Extract the (x, y) coordinate from the center of the cell holding the provided text.  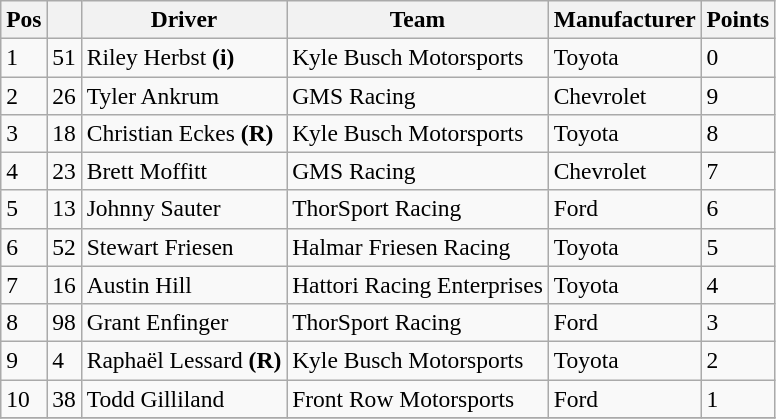
52 (64, 247)
Brett Moffitt (184, 171)
26 (64, 95)
Points (738, 19)
Raphaël Lessard (R) (184, 360)
Pos (24, 19)
Johnny Sauter (184, 209)
Christian Eckes (R) (184, 133)
Stewart Friesen (184, 247)
Austin Hill (184, 285)
51 (64, 57)
16 (64, 285)
13 (64, 209)
Riley Herbst (i) (184, 57)
98 (64, 322)
Team (418, 19)
23 (64, 171)
0 (738, 57)
Hattori Racing Enterprises (418, 285)
Driver (184, 19)
Front Row Motorsports (418, 398)
Tyler Ankrum (184, 95)
10 (24, 398)
38 (64, 398)
Todd Gilliland (184, 398)
Manufacturer (624, 19)
Halmar Friesen Racing (418, 247)
Grant Enfinger (184, 322)
18 (64, 133)
